Search for the cell housing the specified text and yield its [x, y] center coordinate. 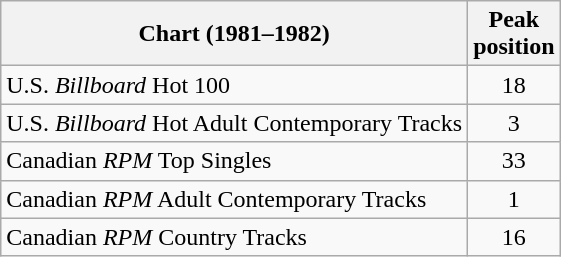
U.S. Billboard Hot 100 [234, 85]
U.S. Billboard Hot Adult Contemporary Tracks [234, 123]
Canadian RPM Country Tracks [234, 237]
Canadian RPM Top Singles [234, 161]
16 [514, 237]
Peakposition [514, 34]
1 [514, 199]
3 [514, 123]
33 [514, 161]
18 [514, 85]
Canadian RPM Adult Contemporary Tracks [234, 199]
Chart (1981–1982) [234, 34]
